Capture the cell that displays the provided text and extract its [x, y] central coordinate. 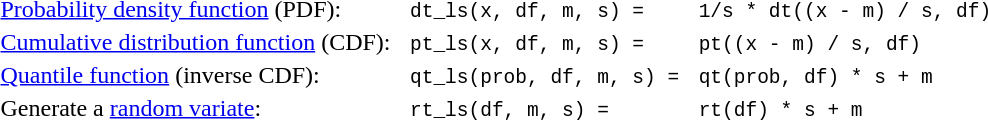
pt_ls(x, df, m, s) = [551, 42]
qt_ls(prob, df, m, s) = [551, 75]
